Locate the cell with the specified text and output its (X, Y) center coordinate. 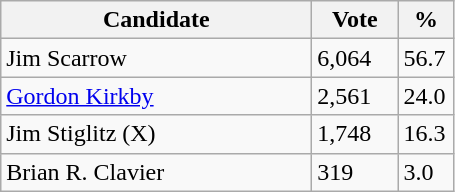
6,064 (355, 58)
Candidate (156, 20)
Brian R. Clavier (156, 172)
Gordon Kirkby (156, 96)
319 (355, 172)
Jim Stiglitz (X) (156, 134)
56.7 (426, 58)
% (426, 20)
1,748 (355, 134)
2,561 (355, 96)
24.0 (426, 96)
3.0 (426, 172)
Vote (355, 20)
Jim Scarrow (156, 58)
16.3 (426, 134)
